Identify which cell holds the provided text, then report its (X, Y) central coordinate. 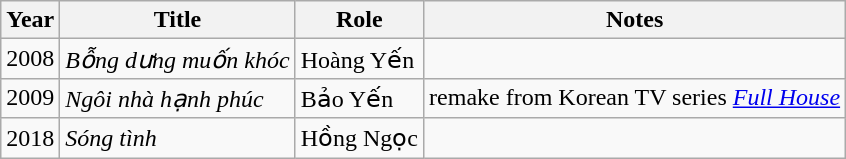
Year (30, 20)
Title (178, 20)
Hồng Ngọc (359, 138)
Bảo Yến (359, 98)
Role (359, 20)
Bỗng dưng muốn khóc (178, 59)
2008 (30, 59)
Ngôi nhà hạnh phúc (178, 98)
remake from Korean TV series Full House (635, 98)
Hoàng Yến (359, 59)
2009 (30, 98)
Notes (635, 20)
Sóng tình (178, 138)
2018 (30, 138)
